Search for the cell housing the specified text and yield its (x, y) center coordinate. 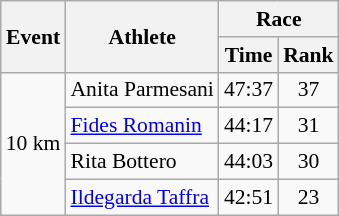
44:03 (248, 162)
44:17 (248, 126)
Ildegarda Taffra (142, 197)
Athlete (142, 36)
30 (308, 162)
10 km (34, 143)
Rita Bottero (142, 162)
37 (308, 90)
31 (308, 126)
42:51 (248, 197)
Anita Parmesani (142, 90)
Time (248, 55)
23 (308, 197)
47:37 (248, 90)
Fides Romanin (142, 126)
Race (279, 19)
Event (34, 36)
Rank (308, 55)
